Detect which cell encompasses the target text, then output its (x, y) center coordinate. 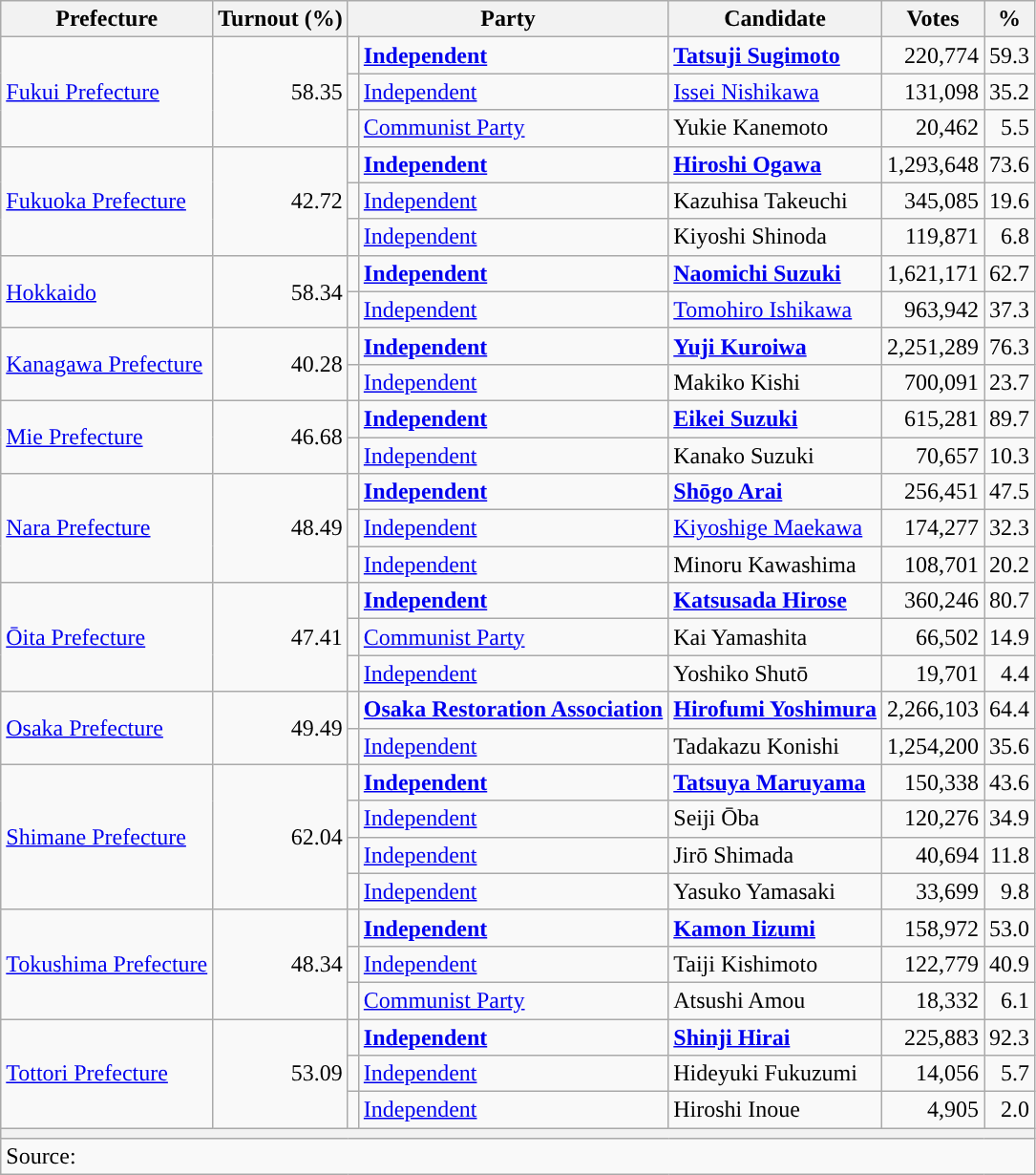
10.3 (1010, 456)
Yoshiko Shutō (775, 673)
6.8 (1010, 237)
34.9 (1010, 819)
Mie Prefecture (107, 437)
58.34 (281, 291)
62.04 (281, 837)
2,266,103 (934, 710)
Yukie Kanemoto (775, 128)
37.3 (1010, 310)
225,883 (934, 1036)
Hokkaido (107, 291)
Kiyoshige Maekawa (775, 528)
5.7 (1010, 1074)
2.0 (1010, 1110)
9.8 (1010, 891)
119,871 (934, 237)
Atsushi Amou (775, 1000)
40.9 (1010, 964)
2,251,289 (934, 346)
Kiyoshi Shinoda (775, 237)
Eikei Suzuki (775, 418)
1,254,200 (934, 746)
6.1 (1010, 1000)
615,281 (934, 418)
42.72 (281, 201)
Turnout (%) (281, 19)
Fukuoka Prefecture (107, 201)
58.35 (281, 92)
Taiji Kishimoto (775, 964)
62.7 (1010, 273)
Votes (934, 19)
108,701 (934, 565)
Seiji Ōba (775, 819)
Issei Nishikawa (775, 92)
Hideyuki Fukuzumi (775, 1074)
Kamon Iizumi (775, 928)
Tomohiro Ishikawa (775, 310)
1,293,648 (934, 164)
89.7 (1010, 418)
19,701 (934, 673)
1,621,171 (934, 273)
40.28 (281, 364)
46.68 (281, 437)
Tottori Prefecture (107, 1073)
Katsusada Hirose (775, 601)
360,246 (934, 601)
Hiroshi Ogawa (775, 164)
70,657 (934, 456)
66,502 (934, 637)
120,276 (934, 819)
23.7 (1010, 382)
174,277 (934, 528)
Fukui Prefecture (107, 92)
80.7 (1010, 601)
4.4 (1010, 673)
963,942 (934, 310)
Tatsuji Sugimoto (775, 55)
59.3 (1010, 55)
43.6 (1010, 782)
18,332 (934, 1000)
Minoru Kawashima (775, 565)
Yuji Kuroiwa (775, 346)
33,699 (934, 891)
158,972 (934, 928)
4,905 (934, 1110)
Kazuhisa Takeuchi (775, 201)
64.4 (1010, 710)
53.0 (1010, 928)
Tokushima Prefecture (107, 964)
Kai Yamashita (775, 637)
14.9 (1010, 637)
Makiko Kishi (775, 382)
11.8 (1010, 855)
Yasuko Yamasaki (775, 891)
Hiroshi Inoue (775, 1110)
5.5 (1010, 128)
Nara Prefecture (107, 528)
131,098 (934, 92)
Kanako Suzuki (775, 456)
32.3 (1010, 528)
345,085 (934, 201)
53.09 (281, 1073)
76.3 (1010, 346)
Jirō Shimada (775, 855)
Source: (518, 1157)
Naomichi Suzuki (775, 273)
220,774 (934, 55)
Shimane Prefecture (107, 837)
14,056 (934, 1074)
48.49 (281, 528)
Kanagawa Prefecture (107, 364)
Candidate (775, 19)
35.6 (1010, 746)
256,451 (934, 492)
47.5 (1010, 492)
40,694 (934, 855)
Osaka Prefecture (107, 728)
Osaka Restoration Association (513, 710)
35.2 (1010, 92)
Tadakazu Konishi (775, 746)
Shinji Hirai (775, 1036)
% (1010, 19)
48.34 (281, 964)
150,338 (934, 782)
Shōgo Arai (775, 492)
20.2 (1010, 565)
Prefecture (107, 19)
49.49 (281, 728)
73.6 (1010, 164)
Hirofumi Yoshimura (775, 710)
Party (508, 19)
122,779 (934, 964)
20,462 (934, 128)
47.41 (281, 637)
700,091 (934, 382)
Ōita Prefecture (107, 637)
Tatsuya Maruyama (775, 782)
19.6 (1010, 201)
92.3 (1010, 1036)
